Pinpoint the cell where the given text exists, returning its (X, Y) midpoint coordinate. 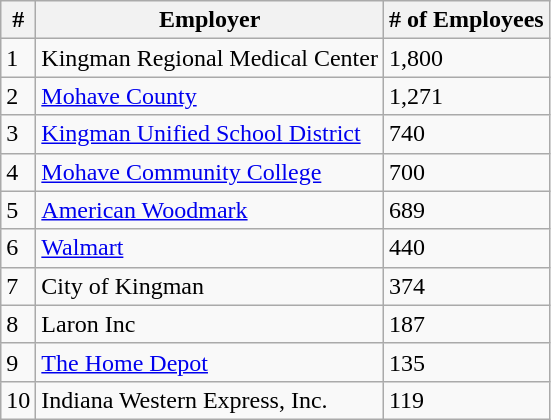
Mohave Community College (210, 172)
187 (466, 324)
1,800 (466, 58)
8 (18, 324)
Mohave County (210, 96)
The Home Depot (210, 362)
7 (18, 286)
American Woodmark (210, 210)
700 (466, 172)
Kingman Unified School District (210, 134)
2 (18, 96)
374 (466, 286)
1,271 (466, 96)
135 (466, 362)
# (18, 20)
3 (18, 134)
City of Kingman (210, 286)
4 (18, 172)
10 (18, 400)
119 (466, 400)
689 (466, 210)
Walmart (210, 248)
Indiana Western Express, Inc. (210, 400)
9 (18, 362)
Laron Inc (210, 324)
440 (466, 248)
740 (466, 134)
Employer (210, 20)
5 (18, 210)
# of Employees (466, 20)
Kingman Regional Medical Center (210, 58)
1 (18, 58)
6 (18, 248)
